Return [X, Y] of the center of cell containing provided text 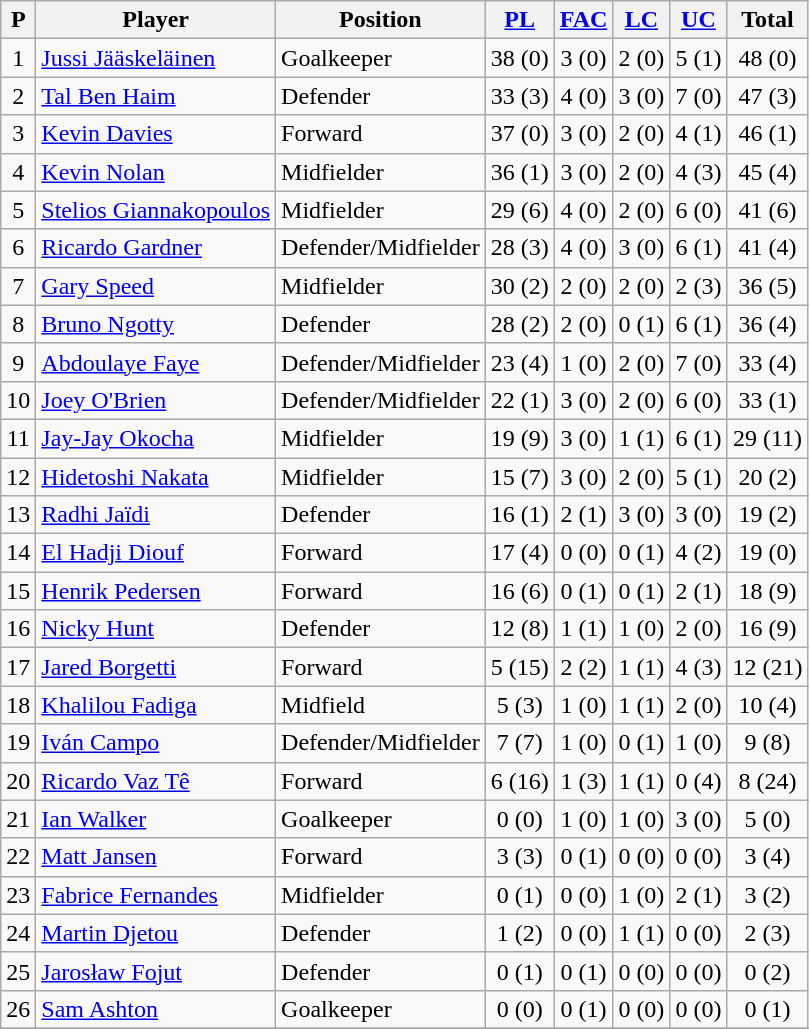
11 [18, 438]
4 (2) [698, 553]
19 (0) [768, 553]
Iván Campo [156, 743]
45 (4) [768, 172]
26 [18, 1009]
Ian Walker [156, 819]
19 (9) [520, 438]
48 (0) [768, 58]
Radhi Jaïdi [156, 515]
33 (3) [520, 96]
41 (6) [768, 210]
Jussi Jääskeläinen [156, 58]
Abdoulaye Faye [156, 362]
9 [18, 362]
3 [18, 134]
5 [18, 210]
Tal Ben Haim [156, 96]
10 (4) [768, 705]
36 (1) [520, 172]
19 (2) [768, 515]
12 (8) [520, 629]
Fabrice Fernandes [156, 895]
Total [768, 20]
Hidetoshi Nakata [156, 477]
7 [18, 286]
18 (9) [768, 591]
14 [18, 553]
12 [18, 477]
7 (7) [520, 743]
30 (2) [520, 286]
2 [18, 96]
5 (0) [768, 819]
Position [381, 20]
18 [18, 705]
Gary Speed [156, 286]
Kevin Nolan [156, 172]
33 (1) [768, 400]
28 (3) [520, 248]
17 [18, 667]
16 [18, 629]
6 [18, 248]
1 [18, 58]
36 (5) [768, 286]
0 (4) [698, 781]
3 (3) [520, 857]
2 (2) [584, 667]
28 (2) [520, 324]
21 [18, 819]
29 (11) [768, 438]
Matt Jansen [156, 857]
Joey O'Brien [156, 400]
Nicky Hunt [156, 629]
Henrik Pedersen [156, 591]
Ricardo Vaz Tê [156, 781]
Ricardo Gardner [156, 248]
Stelios Giannakopoulos [156, 210]
15 (7) [520, 477]
47 (3) [768, 96]
9 (8) [768, 743]
10 [18, 400]
Khalilou Fadiga [156, 705]
36 (4) [768, 324]
20 (2) [768, 477]
16 (1) [520, 515]
El Hadji Diouf [156, 553]
Midfield [381, 705]
4 [18, 172]
6 (16) [520, 781]
46 (1) [768, 134]
22 [18, 857]
3 (2) [768, 895]
15 [18, 591]
Sam Ashton [156, 1009]
8 [18, 324]
Martin Djetou [156, 933]
16 (9) [768, 629]
33 (4) [768, 362]
FAC [584, 20]
Player [156, 20]
Bruno Ngotty [156, 324]
P [18, 20]
16 (6) [520, 591]
38 (0) [520, 58]
19 [18, 743]
LC [642, 20]
20 [18, 781]
0 (2) [768, 971]
41 (4) [768, 248]
23 [18, 895]
5 (15) [520, 667]
22 (1) [520, 400]
24 [18, 933]
23 (4) [520, 362]
1 (3) [584, 781]
37 (0) [520, 134]
25 [18, 971]
Jay-Jay Okocha [156, 438]
4 (1) [698, 134]
Kevin Davies [156, 134]
13 [18, 515]
3 (4) [768, 857]
12 (21) [768, 667]
Jared Borgetti [156, 667]
17 (4) [520, 553]
1 (2) [520, 933]
Jarosław Fojut [156, 971]
PL [520, 20]
UC [698, 20]
5 (3) [520, 705]
29 (6) [520, 210]
8 (24) [768, 781]
